Find where the given text appears and provide that cell's center as (x, y) coordinate. 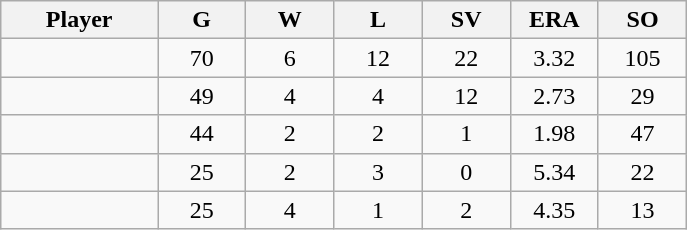
70 (202, 58)
ERA (554, 20)
3 (378, 172)
4.35 (554, 210)
5.34 (554, 172)
Player (80, 20)
SO (642, 20)
105 (642, 58)
2.73 (554, 96)
SV (466, 20)
3.32 (554, 58)
W (290, 20)
L (378, 20)
49 (202, 96)
0 (466, 172)
G (202, 20)
13 (642, 210)
44 (202, 134)
29 (642, 96)
1.98 (554, 134)
47 (642, 134)
6 (290, 58)
